For the text-containing cell, return its midpoint in (X, Y) coordinate format. 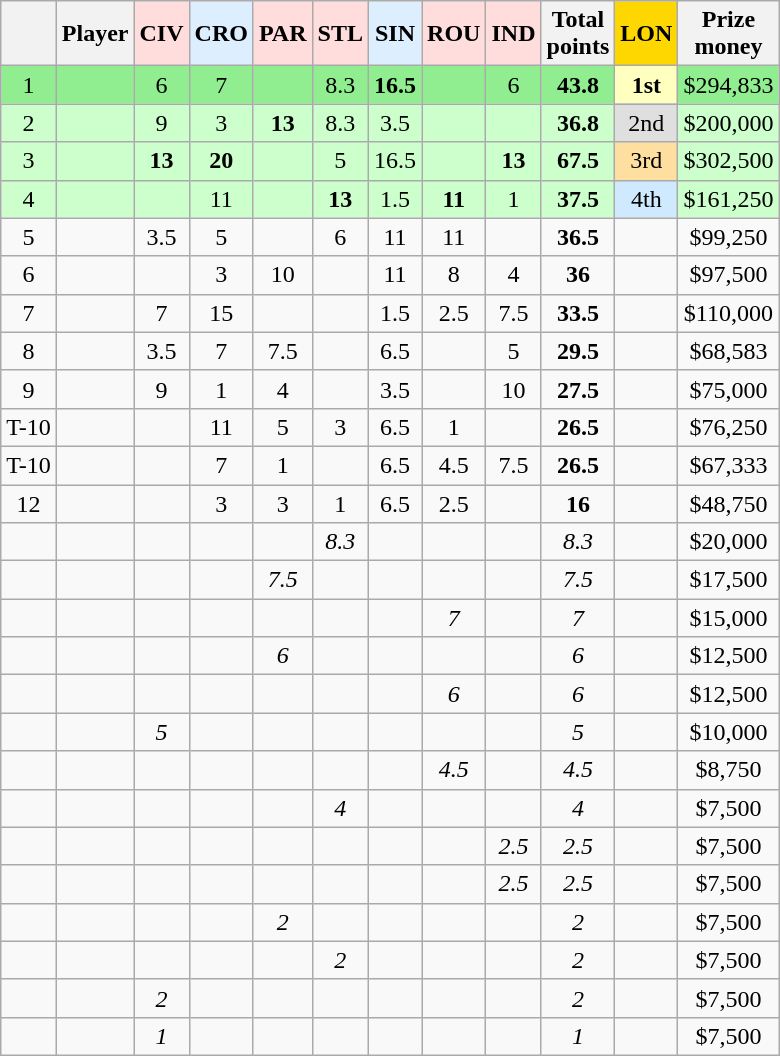
33.5 (578, 313)
$97,500 (728, 275)
$161,250 (728, 199)
$17,500 (728, 580)
37.5 (578, 199)
$48,750 (728, 503)
LON (646, 34)
15 (221, 313)
Prizemoney (728, 34)
$10,000 (728, 732)
Totalpoints (578, 34)
$8,750 (728, 770)
16 (578, 503)
12 (29, 503)
$76,250 (728, 427)
$20,000 (728, 542)
$67,333 (728, 465)
1st (646, 85)
$15,000 (728, 618)
$294,833 (728, 85)
27.5 (578, 389)
$68,583 (728, 351)
IND (514, 34)
PAR (282, 34)
36 (578, 275)
36.5 (578, 237)
$75,000 (728, 389)
CIV (162, 34)
$110,000 (728, 313)
43.8 (578, 85)
2nd (646, 123)
29.5 (578, 351)
3rd (646, 161)
Player (95, 34)
$200,000 (728, 123)
STL (340, 34)
$99,250 (728, 237)
CRO (221, 34)
SIN (396, 34)
36.8 (578, 123)
20 (221, 161)
67.5 (578, 161)
ROU (454, 34)
$302,500 (728, 161)
4th (646, 199)
